Output the [x, y] coordinate of the center of the cell containing the given text.  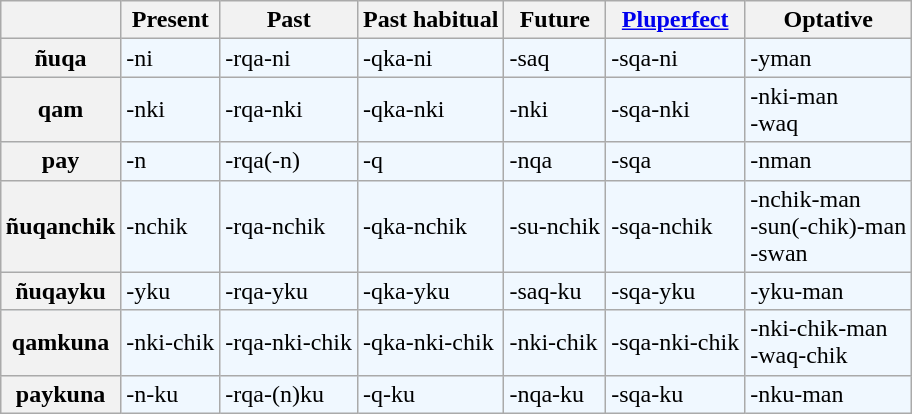
-yku [170, 291]
-sqa-nki-chik [676, 342]
qamkuna [60, 342]
Optative [828, 20]
-yku-man [828, 291]
-su-nchik [555, 226]
-rqa(-n) [289, 161]
-ni [170, 58]
-nchik [170, 226]
-rqa-nchik [289, 226]
-nqa-ku [555, 394]
-qka-nki-chik [430, 342]
-sqa-nki [676, 110]
-rqa-nki [289, 110]
-saq-ku [555, 291]
ñuqa [60, 58]
paykuna [60, 394]
Present [170, 20]
-qka-yku [430, 291]
ñuqayku [60, 291]
-rqa-(n)ku [289, 394]
-rqa-yku [289, 291]
-sqa [676, 161]
pay [60, 161]
-sqa-ni [676, 58]
Past [289, 20]
-saq [555, 58]
-nman [828, 161]
-q-ku [430, 394]
Future [555, 20]
-q [430, 161]
ñuqanchik [60, 226]
-nki-chik-man-waq-chik [828, 342]
-rqa-ni [289, 58]
qam [60, 110]
-nqa [555, 161]
-n [170, 161]
-sqa-ku [676, 394]
Past habitual [430, 20]
-sqa-nchik [676, 226]
-sqa-yku [676, 291]
-nki-man-waq [828, 110]
-nku-man [828, 394]
-nchik-man-sun(-chik)-man-swan [828, 226]
-qka-nchik [430, 226]
-yman [828, 58]
Pluperfect [676, 20]
-rqa-nki-chik [289, 342]
-qka-ni [430, 58]
-n-ku [170, 394]
-qka-nki [430, 110]
